Determine the [x, y] coordinate at the center of the cell enclosing the given text.  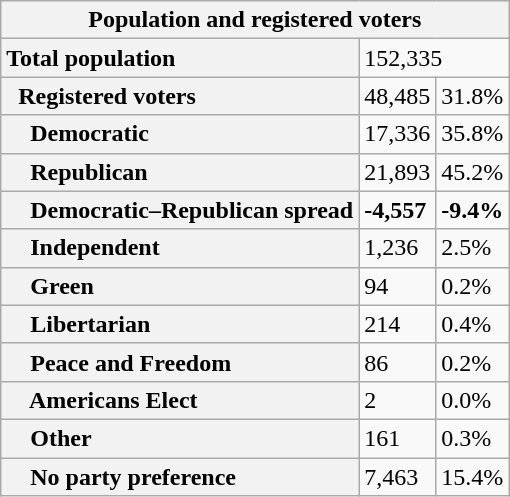
Other [180, 438]
0.4% [472, 324]
0.0% [472, 400]
17,336 [398, 134]
Total population [180, 58]
152,335 [434, 58]
Republican [180, 172]
7,463 [398, 477]
Democratic [180, 134]
2 [398, 400]
94 [398, 286]
1,236 [398, 248]
214 [398, 324]
2.5% [472, 248]
-4,557 [398, 210]
31.8% [472, 96]
Independent [180, 248]
Americans Elect [180, 400]
Democratic–Republican spread [180, 210]
Libertarian [180, 324]
15.4% [472, 477]
Peace and Freedom [180, 362]
21,893 [398, 172]
Population and registered voters [255, 20]
45.2% [472, 172]
No party preference [180, 477]
-9.4% [472, 210]
86 [398, 362]
161 [398, 438]
Registered voters [180, 96]
Green [180, 286]
0.3% [472, 438]
48,485 [398, 96]
35.8% [472, 134]
